Pinpoint the cell where the given text exists, returning its (x, y) midpoint coordinate. 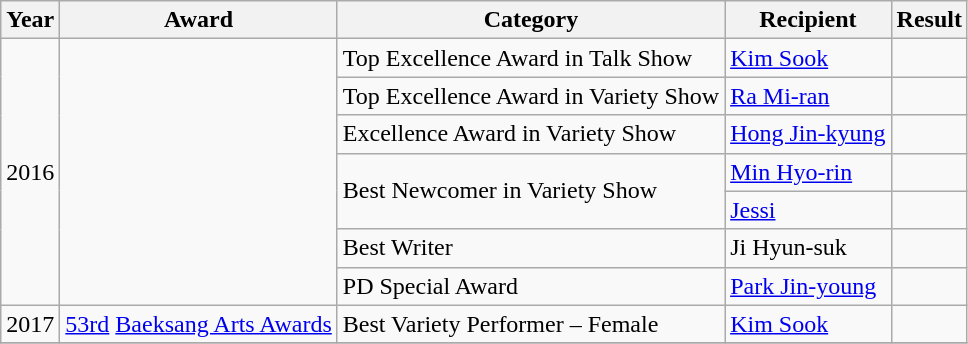
Ra Mi-ran (808, 96)
Best Writer (530, 248)
Category (530, 20)
Award (199, 20)
Year (30, 20)
Recipient (808, 20)
2017 (30, 324)
Top Excellence Award in Talk Show (530, 58)
Park Jin-young (808, 286)
53rd Baeksang Arts Awards (199, 324)
Min Hyo-rin (808, 172)
PD Special Award (530, 286)
2016 (30, 172)
Ji Hyun-suk (808, 248)
Top Excellence Award in Variety Show (530, 96)
Hong Jin-kyung (808, 134)
Excellence Award in Variety Show (530, 134)
Best Newcomer in Variety Show (530, 191)
Jessi (808, 210)
Result (929, 20)
Best Variety Performer – Female (530, 324)
